Return the [X, Y] coordinate for the center point of the cell that contains the specified text.  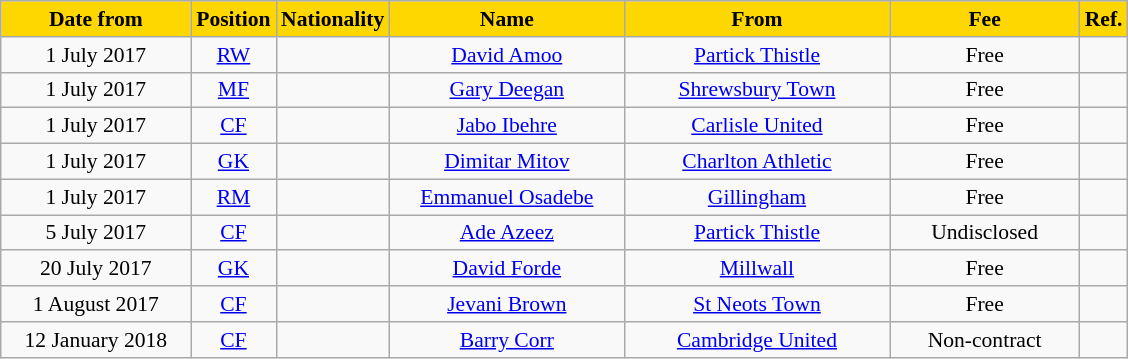
Shrewsbury Town [756, 90]
Gary Deegan [506, 90]
Jevani Brown [506, 304]
St Neots Town [756, 304]
David Amoo [506, 55]
Barry Corr [506, 340]
From [756, 19]
Date from [96, 19]
Ade Azeez [506, 233]
Non-contract [985, 340]
RW [234, 55]
MF [234, 90]
1 August 2017 [96, 304]
Millwall [756, 269]
Ref. [1104, 19]
Carlisle United [756, 126]
Name [506, 19]
Undisclosed [985, 233]
Charlton Athletic [756, 162]
Gillingham [756, 197]
Position [234, 19]
20 July 2017 [96, 269]
Emmanuel Osadebe [506, 197]
Dimitar Mitov [506, 162]
Cambridge United [756, 340]
5 July 2017 [96, 233]
12 January 2018 [96, 340]
Jabo Ibehre [506, 126]
David Forde [506, 269]
RM [234, 197]
Nationality [332, 19]
Fee [985, 19]
